Detect which cell encompasses the target text, then output its [x, y] center coordinate. 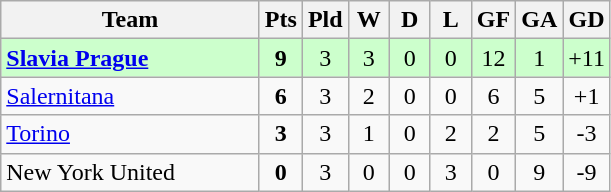
Torino [130, 134]
Salernitana [130, 96]
Team [130, 20]
-9 [587, 172]
+1 [587, 96]
Slavia Prague [130, 58]
+11 [587, 58]
GD [587, 20]
New York United [130, 172]
GF [493, 20]
GA [540, 20]
12 [493, 58]
D [410, 20]
-3 [587, 134]
Pts [280, 20]
W [368, 20]
L [450, 20]
Pld [325, 20]
